Extract the (X, Y) coordinate from the center of the cell holding the provided text.  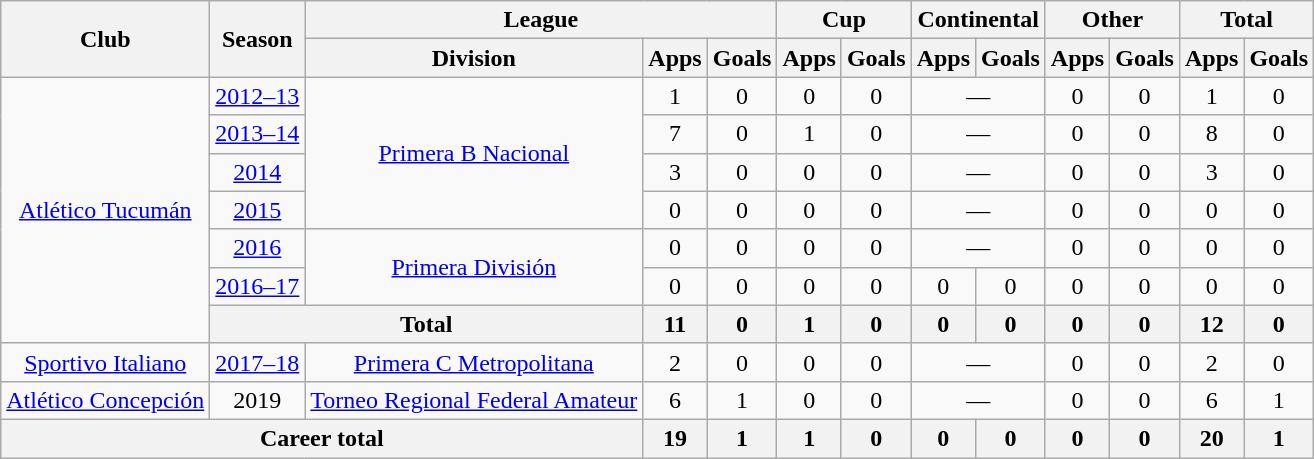
Primera C Metropolitana (474, 362)
2013–14 (258, 134)
Torneo Regional Federal Amateur (474, 400)
2019 (258, 400)
Primera B Nacional (474, 153)
8 (1211, 134)
Season (258, 39)
20 (1211, 438)
Primera División (474, 267)
2012–13 (258, 96)
2014 (258, 172)
7 (675, 134)
11 (675, 324)
19 (675, 438)
Cup (844, 20)
2015 (258, 210)
Division (474, 58)
2016 (258, 248)
Continental (978, 20)
Atlético Tucumán (106, 210)
Atlético Concepción (106, 400)
Career total (322, 438)
2016–17 (258, 286)
Other (1112, 20)
League (541, 20)
Club (106, 39)
2017–18 (258, 362)
12 (1211, 324)
Sportivo Italiano (106, 362)
